Return (x, y) of the center of cell containing provided text 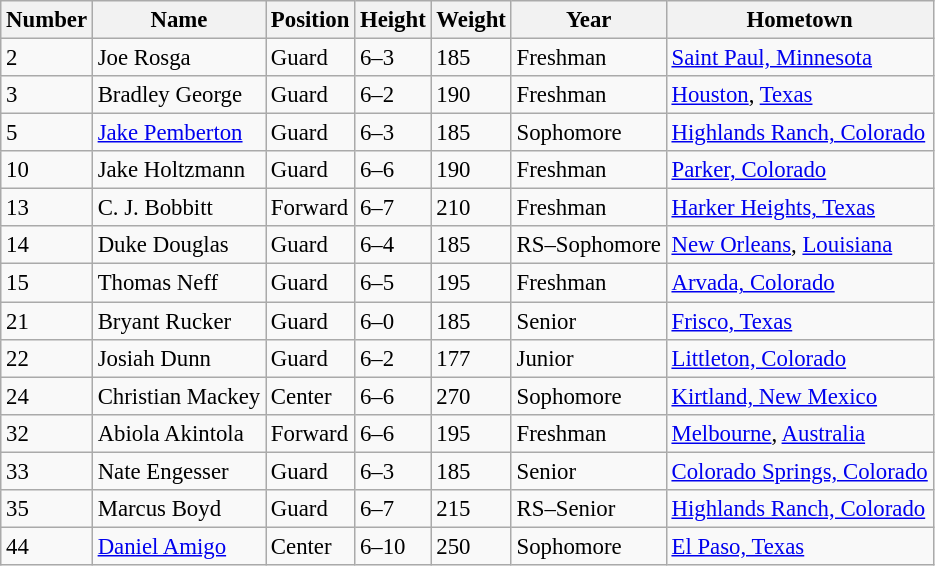
14 (47, 245)
6–4 (393, 245)
3 (47, 95)
Duke Douglas (178, 245)
Jake Pemberton (178, 133)
New Orleans, Louisiana (800, 245)
22 (47, 358)
33 (47, 471)
El Paso, Texas (800, 546)
24 (47, 396)
Littleton, Colorado (800, 358)
Thomas Neff (178, 283)
Hometown (800, 20)
6–10 (393, 546)
Year (588, 20)
210 (471, 208)
Frisco, Texas (800, 321)
Houston, Texas (800, 95)
21 (47, 321)
Bradley George (178, 95)
Josiah Dunn (178, 358)
RS–Sophomore (588, 245)
10 (47, 170)
Nate Engesser (178, 471)
Number (47, 20)
13 (47, 208)
Melbourne, Australia (800, 433)
Marcus Boyd (178, 509)
Parker, Colorado (800, 170)
C. J. Bobbitt (178, 208)
6–0 (393, 321)
Joe Rosga (178, 58)
Name (178, 20)
Bryant Rucker (178, 321)
5 (47, 133)
Arvada, Colorado (800, 283)
215 (471, 509)
15 (47, 283)
32 (47, 433)
Junior (588, 358)
Colorado Springs, Colorado (800, 471)
Saint Paul, Minnesota (800, 58)
RS–Senior (588, 509)
6–5 (393, 283)
Position (310, 20)
Weight (471, 20)
44 (47, 546)
Abiola Akintola (178, 433)
177 (471, 358)
Jake Holtzmann (178, 170)
Kirtland, New Mexico (800, 396)
2 (47, 58)
250 (471, 546)
Daniel Amigo (178, 546)
Height (393, 20)
35 (47, 509)
Christian Mackey (178, 396)
Harker Heights, Texas (800, 208)
270 (471, 396)
